From the cell containing the given text, extract its center point as (X, Y) coordinate. 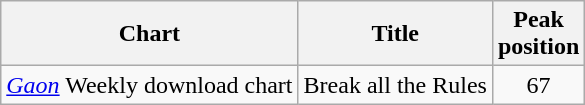
Chart (150, 34)
Break all the Rules (395, 85)
Gaon Weekly download chart (150, 85)
Title (395, 34)
67 (538, 85)
Peakposition (538, 34)
